Determine the (X, Y) coordinate at the center of the cell enclosing the given text.  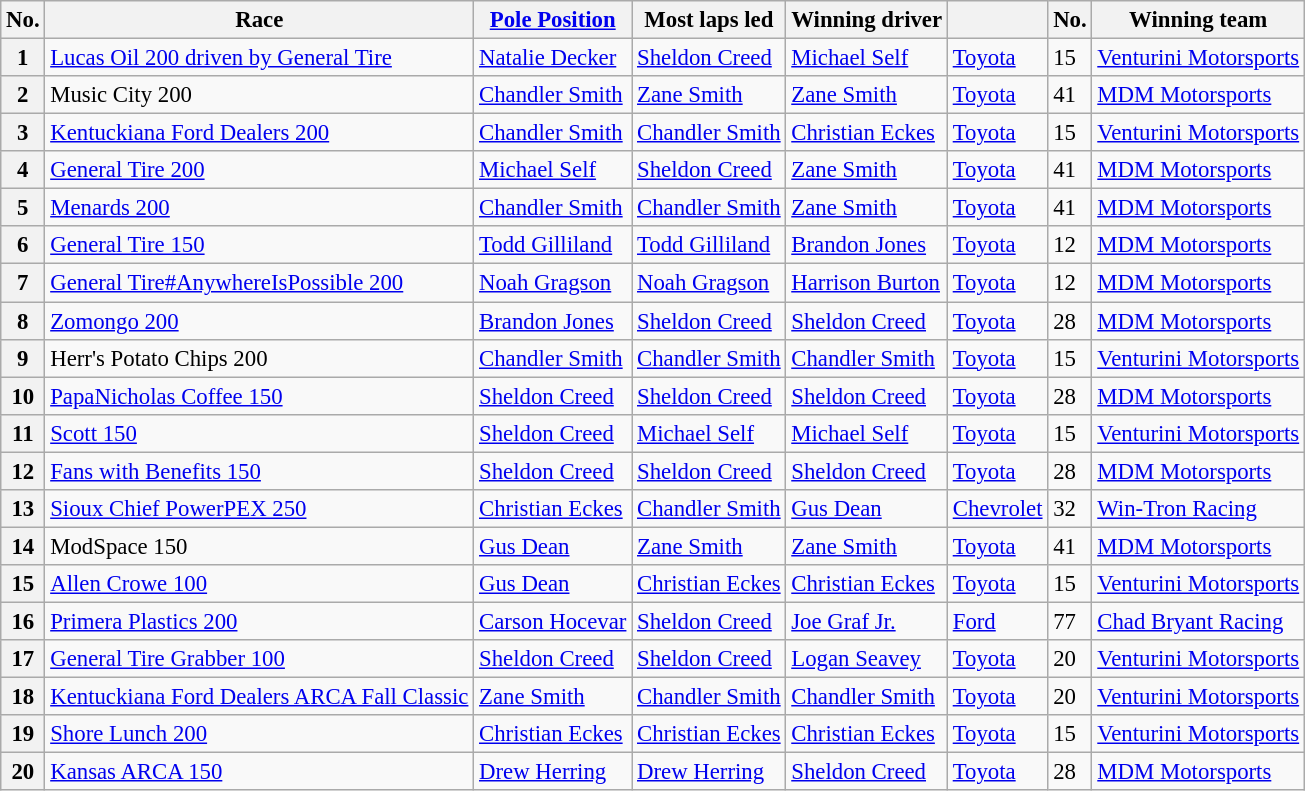
Herr's Potato Chips 200 (260, 358)
1 (23, 58)
Carson Hocevar (553, 621)
Music City 200 (260, 95)
Fans with Benefits 150 (260, 471)
Winning driver (866, 20)
3 (23, 133)
6 (23, 245)
Sioux Chief PowerPEX 250 (260, 509)
17 (23, 659)
General Tire 150 (260, 245)
Ford (997, 621)
General Tire 200 (260, 170)
Race (260, 20)
Kentuckiana Ford Dealers 200 (260, 133)
7 (23, 283)
Shore Lunch 200 (260, 734)
Joe Graf Jr. (866, 621)
Chevrolet (997, 509)
18 (23, 697)
ModSpace 150 (260, 546)
Natalie Decker (553, 58)
4 (23, 170)
Scott 150 (260, 433)
77 (1070, 621)
11 (23, 433)
2 (23, 95)
Logan Seavey (866, 659)
16 (23, 621)
Pole Position (553, 20)
8 (23, 321)
Kansas ARCA 150 (260, 772)
Primera Plastics 200 (260, 621)
Lucas Oil 200 driven by General Tire (260, 58)
19 (23, 734)
General Tire Grabber 100 (260, 659)
13 (23, 509)
Kentuckiana Ford Dealers ARCA Fall Classic (260, 697)
Allen Crowe 100 (260, 584)
Most laps led (709, 20)
32 (1070, 509)
Win-Tron Racing (1198, 509)
PapaNicholas Coffee 150 (260, 396)
Winning team (1198, 20)
10 (23, 396)
5 (23, 208)
Menards 200 (260, 208)
Zomongo 200 (260, 321)
14 (23, 546)
General Tire#AnywhereIsPossible 200 (260, 283)
Chad Bryant Racing (1198, 621)
9 (23, 358)
Harrison Burton (866, 283)
